Return the (x, y) coordinate for the center point of the cell that contains the specified text.  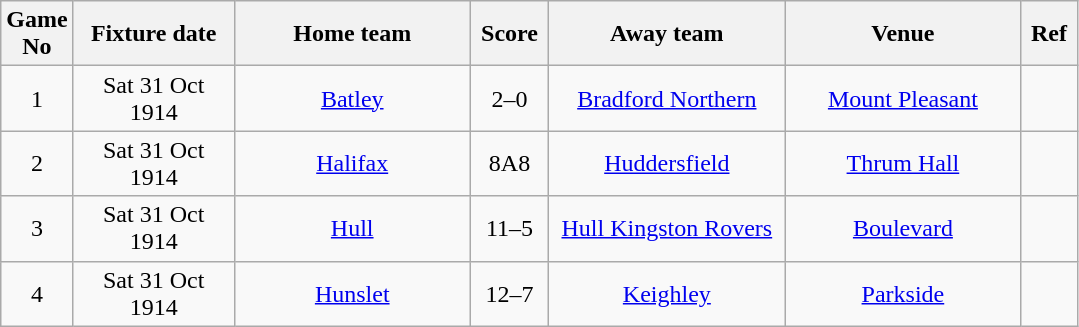
Away team (667, 34)
Huddersfield (667, 164)
Parkside (903, 294)
Score (510, 34)
Home team (352, 34)
2 (37, 164)
3 (37, 228)
Hunslet (352, 294)
12–7 (510, 294)
Venue (903, 34)
Hull (352, 228)
Keighley (667, 294)
1 (37, 98)
Fixture date (154, 34)
2–0 (510, 98)
Halifax (352, 164)
Boulevard (903, 228)
Batley (352, 98)
Mount Pleasant (903, 98)
8A8 (510, 164)
4 (37, 294)
Ref (1049, 34)
Thrum Hall (903, 164)
Hull Kingston Rovers (667, 228)
11–5 (510, 228)
Bradford Northern (667, 98)
Game No (37, 34)
